Provide the (x, y) coordinate of the cell's center where the given text is located.  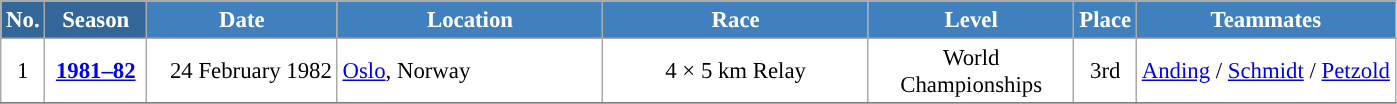
Level (971, 20)
24 February 1982 (242, 72)
Teammates (1266, 20)
Season (96, 20)
Date (242, 20)
Anding / Schmidt / Petzold (1266, 72)
World Championships (971, 72)
3rd (1105, 72)
Location (470, 20)
Oslo, Norway (470, 72)
4 × 5 km Relay (736, 72)
1981–82 (96, 72)
No. (23, 20)
Place (1105, 20)
1 (23, 72)
Race (736, 20)
